From the cell containing the given text, extract its center point as [x, y] coordinate. 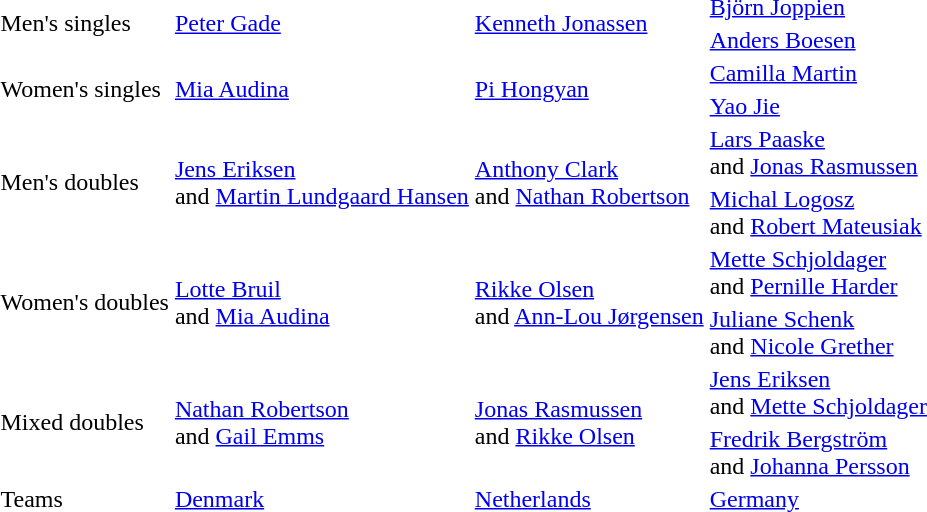
Mia Audina [322, 90]
Jonas Rasmussenand Rikke Olsen [589, 422]
Anthony Clarkand Nathan Robertson [589, 182]
Lotte Bruiland Mia Audina [322, 302]
Jens Eriksenand Martin Lundgaard Hansen [322, 182]
Pi Hongyan [589, 90]
Nathan Robertsonand Gail Emms [322, 422]
Rikke Olsenand Ann-Lou Jørgensen [589, 302]
